Output the (X, Y) coordinate of the center of the cell containing the given text.  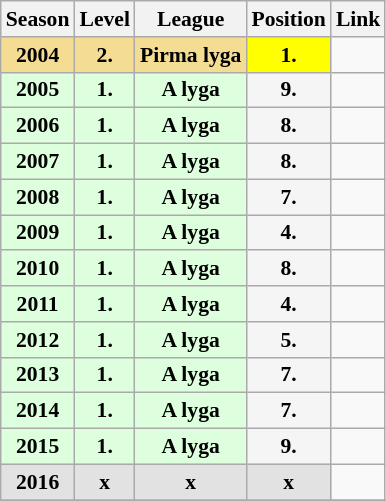
Link (358, 19)
2013 (38, 375)
2015 (38, 447)
5. (288, 340)
Pirma lyga (190, 55)
2011 (38, 304)
2010 (38, 269)
Position (288, 19)
League (190, 19)
Season (38, 19)
2016 (38, 482)
2009 (38, 233)
Level (104, 19)
2014 (38, 411)
2006 (38, 126)
2007 (38, 162)
2005 (38, 90)
2. (104, 55)
2012 (38, 340)
2008 (38, 197)
2004 (38, 55)
